Return [x, y] of the center of cell containing provided text 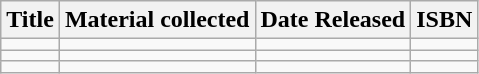
Title [30, 20]
ISBN [444, 20]
Date Released [333, 20]
Material collected [157, 20]
